Scan for the cell matching the given text and deliver its [x, y] coordinate at center. 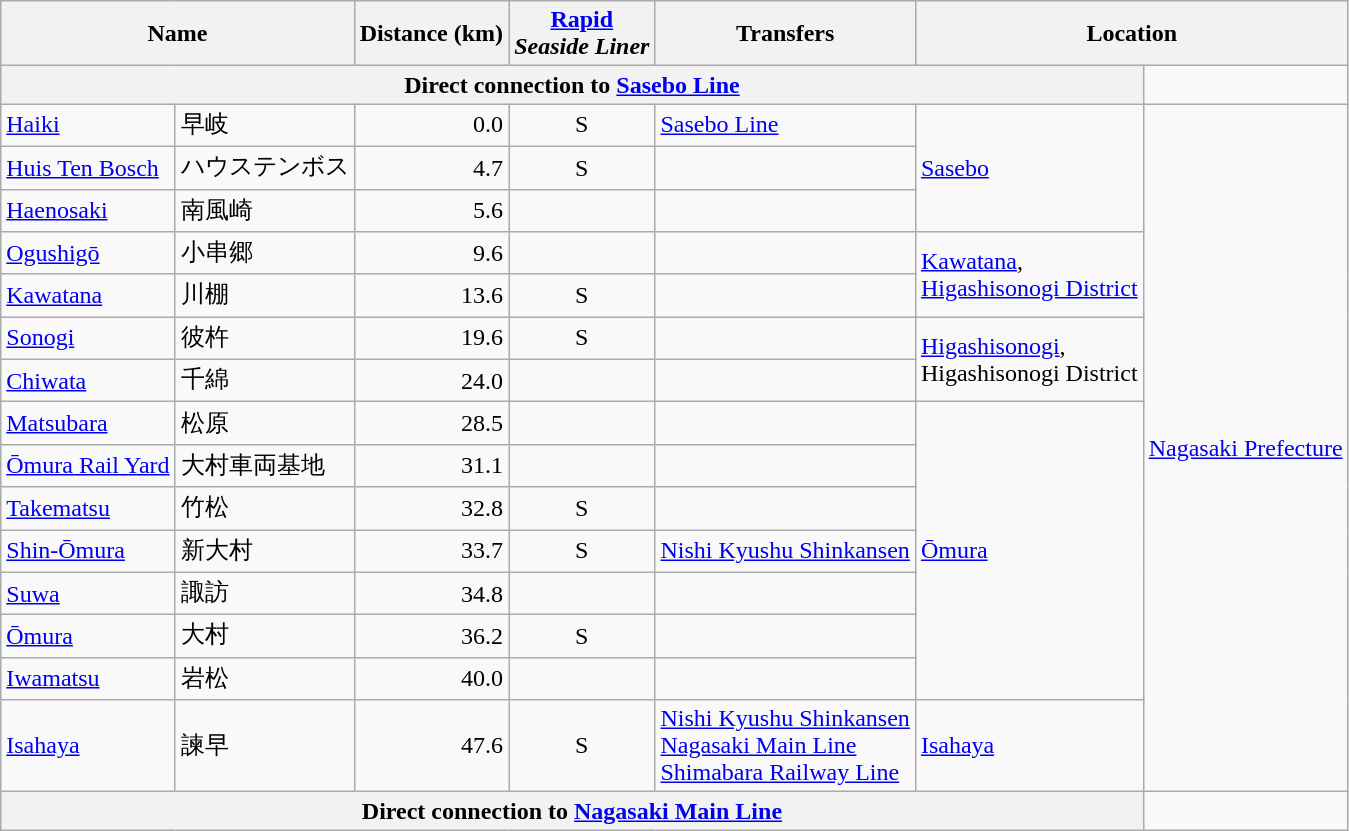
32.8 [431, 508]
大村車両基地 [264, 466]
新大村 [264, 552]
Takematsu [88, 508]
Nishi Kyushu Shinkansen [785, 552]
Higashisonogi,Higashisonogi District [1029, 360]
諫早 [264, 746]
Name [178, 34]
竹松 [264, 508]
19.6 [431, 338]
9.6 [431, 254]
Nishi Kyushu ShinkansenNagasaki Main LineShimabara Railway Line [785, 746]
0.0 [431, 126]
松原 [264, 424]
川棚 [264, 296]
岩松 [264, 678]
Chiwata [88, 380]
28.5 [431, 424]
Direct connection to Sasebo Line [572, 85]
Kawatana [88, 296]
Kawatana,Higashisonogi District [1029, 274]
ハウステンボス [264, 168]
Suwa [88, 594]
13.6 [431, 296]
Haenosaki [88, 210]
47.6 [431, 746]
33.7 [431, 552]
彼杵 [264, 338]
Transfers [785, 34]
36.2 [431, 636]
Haiki [88, 126]
24.0 [431, 380]
4.7 [431, 168]
31.1 [431, 466]
Direct connection to Nagasaki Main Line [572, 811]
Ogushigō [88, 254]
小串郷 [264, 254]
Distance (km) [431, 34]
RapidSeaside Liner [582, 34]
Shin-Ōmura [88, 552]
Matsubara [88, 424]
40.0 [431, 678]
大村 [264, 636]
Sonogi [88, 338]
Ōmura Rail Yard [88, 466]
早岐 [264, 126]
諏訪 [264, 594]
34.8 [431, 594]
Location [1132, 34]
Huis Ten Bosch [88, 168]
Sasebo Line [785, 126]
Sasebo [1029, 168]
千綿 [264, 380]
Nagasaki Prefecture [1246, 448]
Iwamatsu [88, 678]
5.6 [431, 210]
南風崎 [264, 210]
